Return [x, y] of the center of cell containing provided text 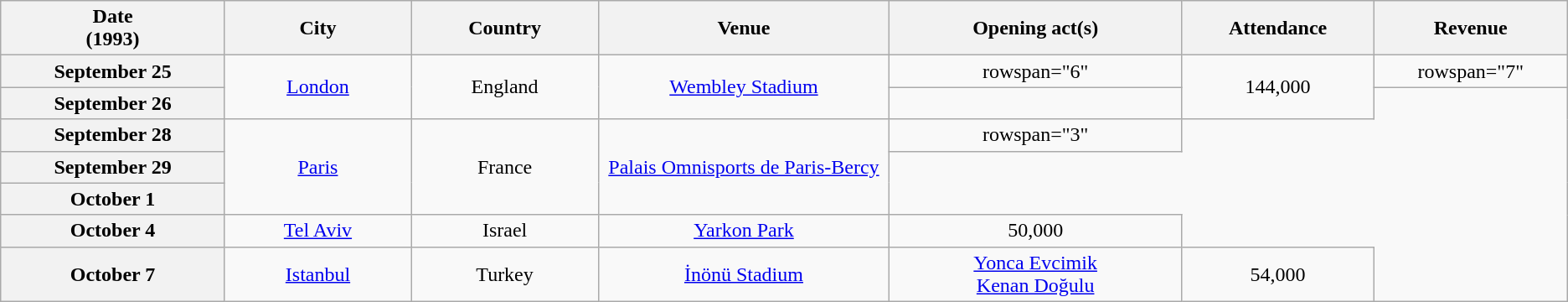
İnönü Stadium [744, 273]
October 1 [113, 199]
Venue [744, 29]
Israel [505, 231]
England [505, 87]
rowspan="3" [1035, 135]
Revenue [1471, 29]
Palais Omnisports de Paris-Bercy [744, 167]
rowspan="7" [1471, 71]
Yonca EvcimikKenan Doğulu [1035, 273]
Country [505, 29]
rowspan="6" [1035, 71]
September 28 [113, 135]
Paris [317, 167]
54,000 [1278, 273]
September 29 [113, 167]
144,000 [1278, 87]
October 7 [113, 273]
Yarkon Park [744, 231]
City [317, 29]
September 25 [113, 71]
Istanbul [317, 273]
Date(1993) [113, 29]
London [317, 87]
France [505, 167]
Turkey [505, 273]
October 4 [113, 231]
Opening act(s) [1035, 29]
Wembley Stadium [744, 87]
September 26 [113, 103]
50,000 [1035, 231]
Attendance [1278, 29]
Tel Aviv [317, 231]
